Capture the cell that displays the provided text and extract its [x, y] central coordinate. 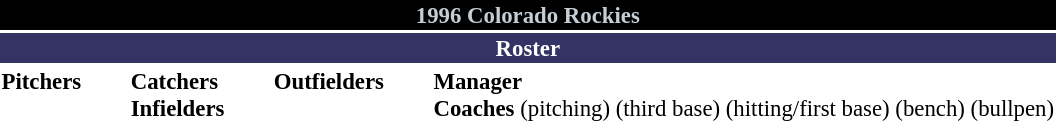
Roster [528, 48]
1996 Colorado Rockies [528, 15]
